Locate the cell with the specified text and output its [X, Y] center coordinate. 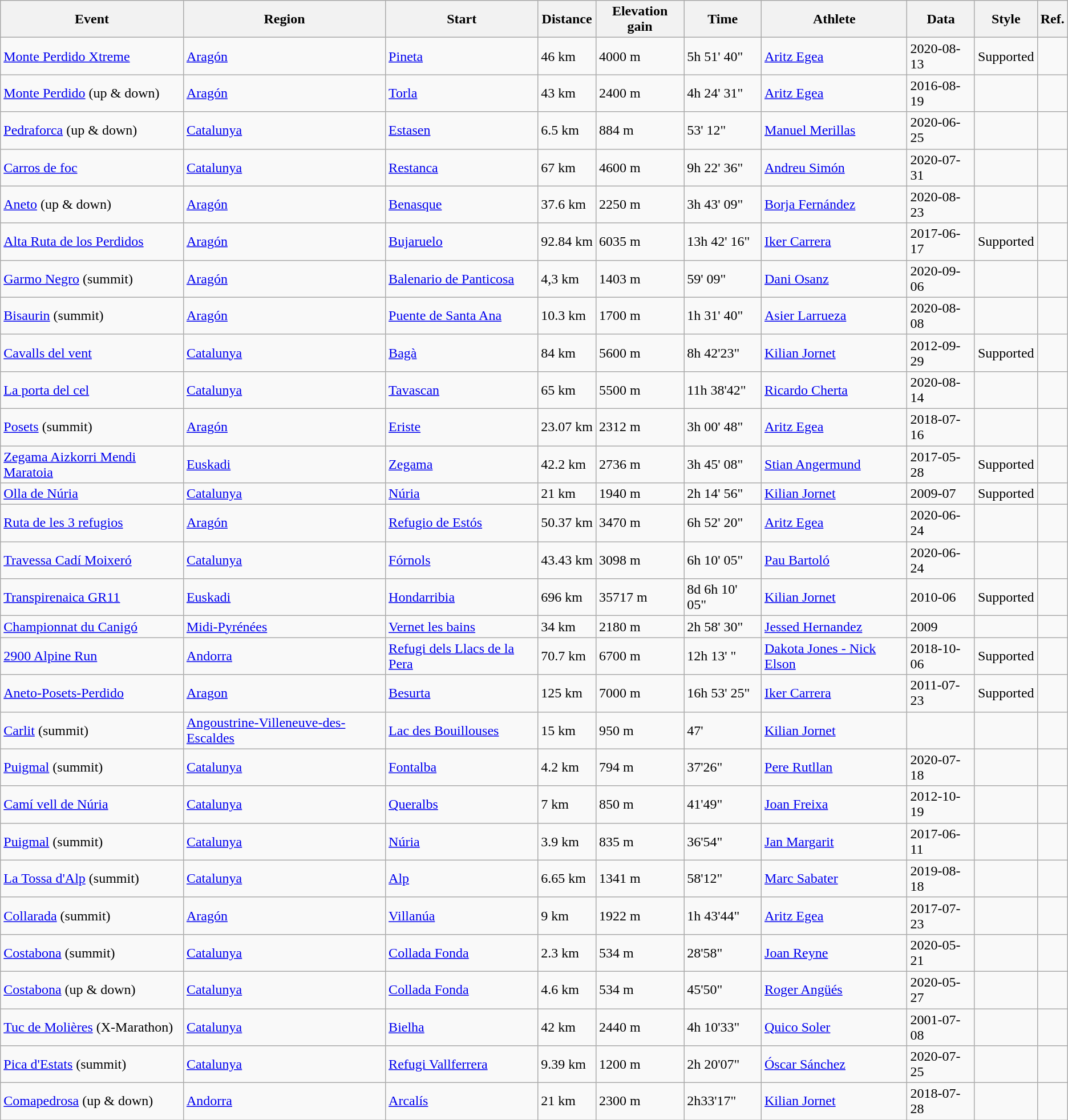
Aragon [284, 693]
42.2 km [567, 464]
6h 10' 05" [723, 560]
Jessed Hernandez [834, 627]
Bagà [462, 352]
Region [284, 19]
Torla [462, 94]
1700 m [640, 316]
70.7 km [567, 656]
58'12" [723, 878]
3470 m [640, 524]
2h 20'07" [723, 1064]
2012-09-29 [941, 352]
Travessa Cadí Moixeró [92, 560]
2020-08-13 [941, 56]
2h 58' 30" [723, 627]
696 km [567, 598]
2250 m [640, 204]
Bisaurin (summit) [92, 316]
2020-05-21 [941, 952]
2001-07-08 [941, 1026]
125 km [567, 693]
2020-07-31 [941, 168]
Dakota Jones - Nick Elson [834, 656]
Benasque [462, 204]
Angoustrine-Villeneuve-des-Escaldes [284, 730]
2020-08-23 [941, 204]
Elevation gain [640, 19]
35717 m [640, 598]
Carros de foc [92, 168]
4.6 km [567, 990]
Dani Osanz [834, 278]
47' [723, 730]
Jan Margarit [834, 842]
Zegama [462, 464]
Pedraforca (up & down) [92, 130]
Tuc de Molières (X-Marathon) [92, 1026]
12h 13' " [723, 656]
1940 m [640, 494]
Fórnols [462, 560]
2h33'17" [723, 1102]
2017-06-17 [941, 242]
65 km [567, 390]
4,3 km [567, 278]
Ref. [1052, 19]
Alta Ruta de los Perdidos [92, 242]
1341 m [640, 878]
Costabona (summit) [92, 952]
Cavalls del vent [92, 352]
2312 m [640, 427]
11h 38'42" [723, 390]
2.3 km [567, 952]
2009 [941, 627]
Alp [462, 878]
Villanúa [462, 916]
Estasen [462, 130]
Refugi dels Llacs de la Pera [462, 656]
5h 51' 40" [723, 56]
2012-10-19 [941, 804]
Refugi Vallferrera [462, 1064]
Pere Rutllan [834, 768]
84 km [567, 352]
Tavascan [462, 390]
Marc Sabater [834, 878]
43.43 km [567, 560]
835 m [640, 842]
Collarada (summit) [92, 916]
2011-07-23 [941, 693]
Time [723, 19]
Besurta [462, 693]
Championnat du Canigó [92, 627]
28'58" [723, 952]
8h 42'23" [723, 352]
7000 m [640, 693]
3h 43' 09" [723, 204]
Data [941, 19]
2009-07 [941, 494]
53' 12" [723, 130]
2016-08-19 [941, 94]
Fontalba [462, 768]
42 km [567, 1026]
2017-06-11 [941, 842]
9h 22' 36" [723, 168]
46 km [567, 56]
Style [1006, 19]
2900 Alpine Run [92, 656]
Monte Perdido (up & down) [92, 94]
Stian Angermund [834, 464]
2020-07-18 [941, 768]
16h 53' 25" [723, 693]
Olla de Núria [92, 494]
34 km [567, 627]
1922 m [640, 916]
La porta del cel [92, 390]
1200 m [640, 1064]
884 m [640, 130]
2017-07-23 [941, 916]
37.6 km [567, 204]
6700 m [640, 656]
2018-07-28 [941, 1102]
2736 m [640, 464]
Bielha [462, 1026]
10.3 km [567, 316]
Joan Freixa [834, 804]
2018-07-16 [941, 427]
4h 10'33" [723, 1026]
Balenario de Panticosa [462, 278]
Carlit (summit) [92, 730]
2020-08-08 [941, 316]
Borja Fernández [834, 204]
2017-05-28 [941, 464]
2440 m [640, 1026]
Ruta de les 3 refugios [92, 524]
4.2 km [567, 768]
92.84 km [567, 242]
Queralbs [462, 804]
2020-07-25 [941, 1064]
3h 45' 08" [723, 464]
Manuel Merillas [834, 130]
Andreu Simón [834, 168]
Óscar Sánchez [834, 1064]
2300 m [640, 1102]
Pau Bartoló [834, 560]
45'50" [723, 990]
Comapedrosa (up & down) [92, 1102]
4600 m [640, 168]
5600 m [640, 352]
Hondarribia [462, 598]
Aneto (up & down) [92, 204]
3h 00' 48" [723, 427]
5500 m [640, 390]
Roger Angüés [834, 990]
Refugio de Estós [462, 524]
Restanca [462, 168]
37'26" [723, 768]
36'54" [723, 842]
2180 m [640, 627]
Puente de Santa Ana [462, 316]
Distance [567, 19]
6h 52' 20" [723, 524]
Monte Perdido Xtreme [92, 56]
59' 09" [723, 278]
2020-06-25 [941, 130]
23.07 km [567, 427]
6035 m [640, 242]
Zegama Aizkorri Mendi Maratoia [92, 464]
7 km [567, 804]
4h 24' 31" [723, 94]
3.9 km [567, 842]
Event [92, 19]
41'49" [723, 804]
Transpirenaica GR11 [92, 598]
Aneto-Posets-Perdido [92, 693]
850 m [640, 804]
2018-10-06 [941, 656]
15 km [567, 730]
Costabona (up & down) [92, 990]
Ricardo Cherta [834, 390]
1403 m [640, 278]
2400 m [640, 94]
Midi-Pyrénées [284, 627]
6.5 km [567, 130]
Athlete [834, 19]
43 km [567, 94]
2010-06 [941, 598]
Quico Soler [834, 1026]
Lac des Bouillouses [462, 730]
Bujaruelo [462, 242]
Posets (summit) [92, 427]
9.39 km [567, 1064]
67 km [567, 168]
2020-05-27 [941, 990]
50.37 km [567, 524]
13h 42' 16" [723, 242]
2019-08-18 [941, 878]
2020-08-14 [941, 390]
Joan Reyne [834, 952]
Vernet les bains [462, 627]
Start [462, 19]
4000 m [640, 56]
Pineta [462, 56]
Camí vell de Núria [92, 804]
Eriste [462, 427]
Garmo Negro (summit) [92, 278]
794 m [640, 768]
1h 31' 40" [723, 316]
6.65 km [567, 878]
Pica d'Estats (summit) [92, 1064]
950 m [640, 730]
Arcalís [462, 1102]
Asier Larrueza [834, 316]
2h 14' 56" [723, 494]
8d 6h 10' 05" [723, 598]
1h 43'44" [723, 916]
La Tossa d'Alp (summit) [92, 878]
9 km [567, 916]
2020-09-06 [941, 278]
3098 m [640, 560]
